For the text-containing cell, return its midpoint in [x, y] coordinate format. 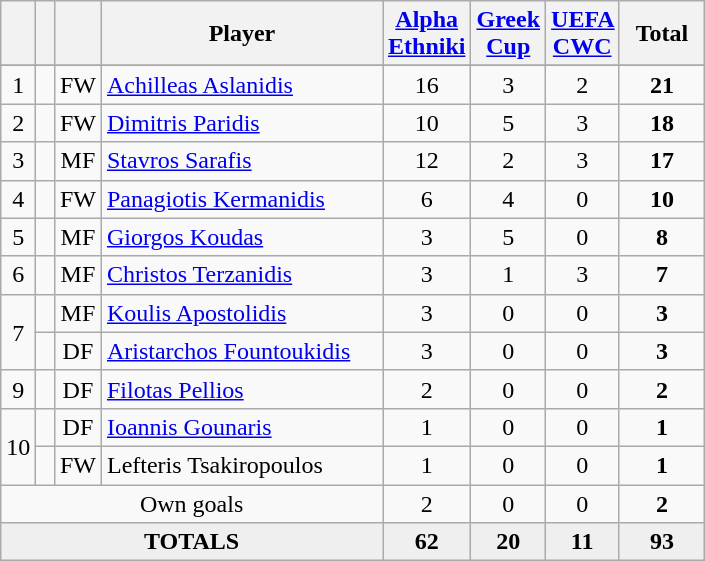
Greek Cup [508, 34]
20 [508, 542]
Stavros Sarafis [242, 161]
Filotas Pellios [242, 389]
Achilleas Aslanidis [242, 85]
Total [662, 34]
18 [662, 123]
17 [662, 161]
9 [18, 389]
Player [242, 34]
Giorgos Koudas [242, 237]
Ioannis Gounaris [242, 427]
12 [426, 161]
8 [662, 237]
Dimitris Paridis [242, 123]
Lefteris Tsakiropoulos [242, 465]
21 [662, 85]
62 [426, 542]
16 [426, 85]
Alpha Ethniki [426, 34]
93 [662, 542]
Aristarchos Fountoukidis [242, 351]
Christos Terzanidis [242, 275]
UEFA CWC [582, 34]
TOTALS [192, 542]
11 [582, 542]
Panagiotis Kermanidis [242, 199]
Koulis Apostolidis [242, 313]
Own goals [192, 503]
